Pinpoint the cell where the given text exists, returning its [x, y] midpoint coordinate. 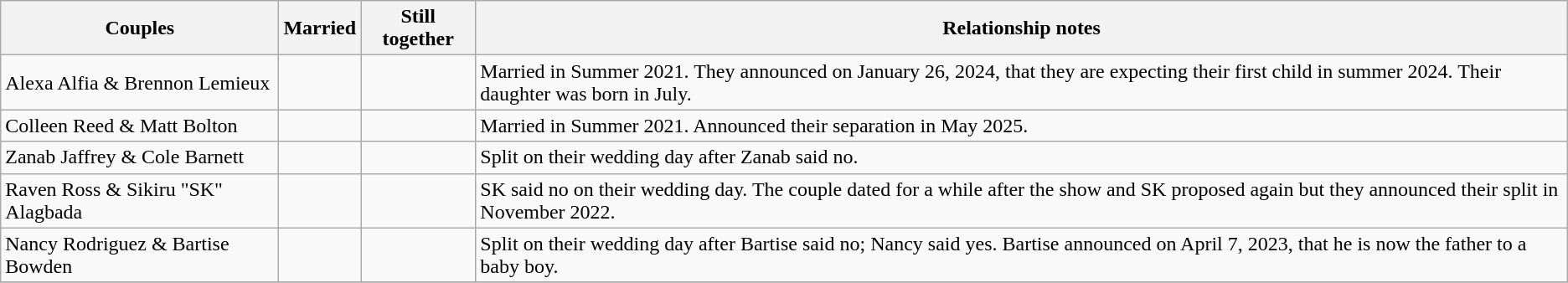
Zanab Jaffrey & Cole Barnett [140, 157]
Split on their wedding day after Zanab said no. [1022, 157]
Married in Summer 2021. Announced their separation in May 2025. [1022, 126]
Alexa Alfia & Brennon Lemieux [140, 82]
Still together [419, 28]
Raven Ross & Sikiru "SK" Alagbada [140, 201]
Nancy Rodriguez & Bartise Bowden [140, 255]
Married [320, 28]
SK said no on their wedding day. The couple dated for a while after the show and SK proposed again but they announced their split in November 2022. [1022, 201]
Colleen Reed & Matt Bolton [140, 126]
Couples [140, 28]
Split on their wedding day after Bartise said no; Nancy said yes. Bartise announced on April 7, 2023, that he is now the father to a baby boy. [1022, 255]
Relationship notes [1022, 28]
